Pinpoint the cell where the given text exists, returning its [X, Y] midpoint coordinate. 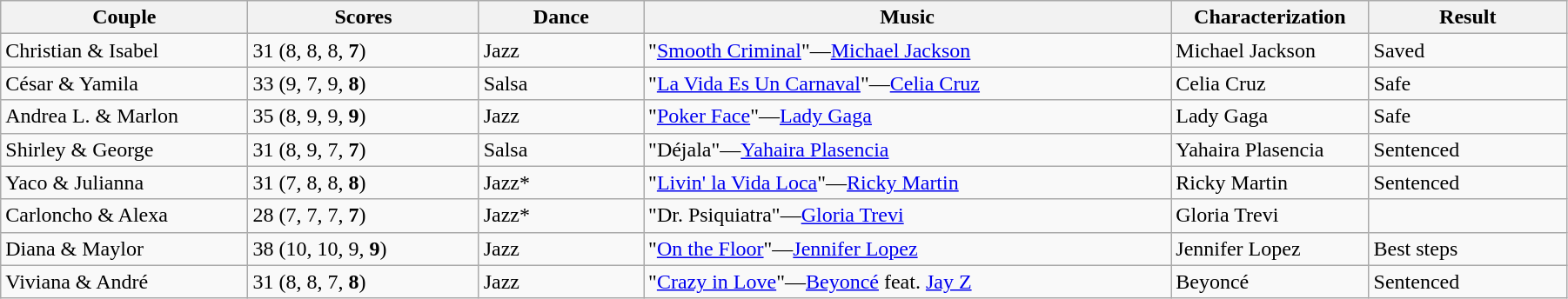
38 (10, 10, 9, 9) [364, 249]
Christian & Isabel [124, 50]
Shirley & George [124, 149]
Viviana & André [124, 282]
César & Yamila [124, 83]
Saved [1467, 50]
Michael Jackson [1270, 50]
28 (7, 7, 7, 7) [364, 216]
31 (8, 8, 8, 7) [364, 50]
"La Vida Es Un Carnaval"—Celia Cruz [908, 83]
Carloncho & Alexa [124, 216]
31 (7, 8, 8, 8) [364, 183]
35 (8, 9, 9, 9) [364, 116]
"Dr. Psiquiatra"—Gloria Trevi [908, 216]
Lady Gaga [1270, 116]
33 (9, 7, 9, 8) [364, 83]
31 (8, 8, 7, 8) [364, 282]
"Poker Face"—Lady Gaga [908, 116]
31 (8, 9, 7, 7) [364, 149]
"On the Floor"—Jennifer Lopez [908, 249]
"Smooth Criminal"—Michael Jackson [908, 50]
Jennifer Lopez [1270, 249]
Music [908, 17]
Andrea L. & Marlon [124, 116]
Beyoncé [1270, 282]
Dance [560, 17]
Characterization [1270, 17]
Couple [124, 17]
Celia Cruz [1270, 83]
"Livin' la Vida Loca"—Ricky Martin [908, 183]
Gloria Trevi [1270, 216]
"Crazy in Love"—Beyoncé feat. Jay Z [908, 282]
Best steps [1467, 249]
Diana & Maylor [124, 249]
Result [1467, 17]
Ricky Martin [1270, 183]
Yaco & Julianna [124, 183]
Scores [364, 17]
Yahaira Plasencia [1270, 149]
"Déjala"—Yahaira Plasencia [908, 149]
